Locate the cell with the specified text and output its (x, y) center coordinate. 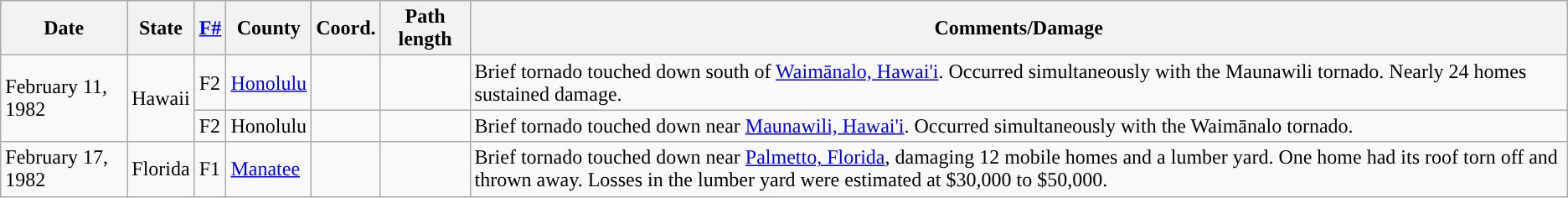
County (269, 29)
February 11, 1982 (64, 99)
Hawaii (161, 99)
Brief tornado touched down south of Waimānalo, Hawai'i. Occurred simultaneously with the Maunawili tornado. Nearly 24 homes sustained damage. (1019, 82)
Date (64, 29)
Manatee (269, 169)
F1 (210, 169)
Brief tornado touched down near Maunawili, Hawai'i. Occurred simultaneously with the Waimānalo tornado. (1019, 126)
Coord. (346, 29)
February 17, 1982 (64, 169)
F# (210, 29)
State (161, 29)
Comments/Damage (1019, 29)
Florida (161, 169)
Path length (426, 29)
